Provide the [x, y] coordinate of the cell's center where the given text is located.  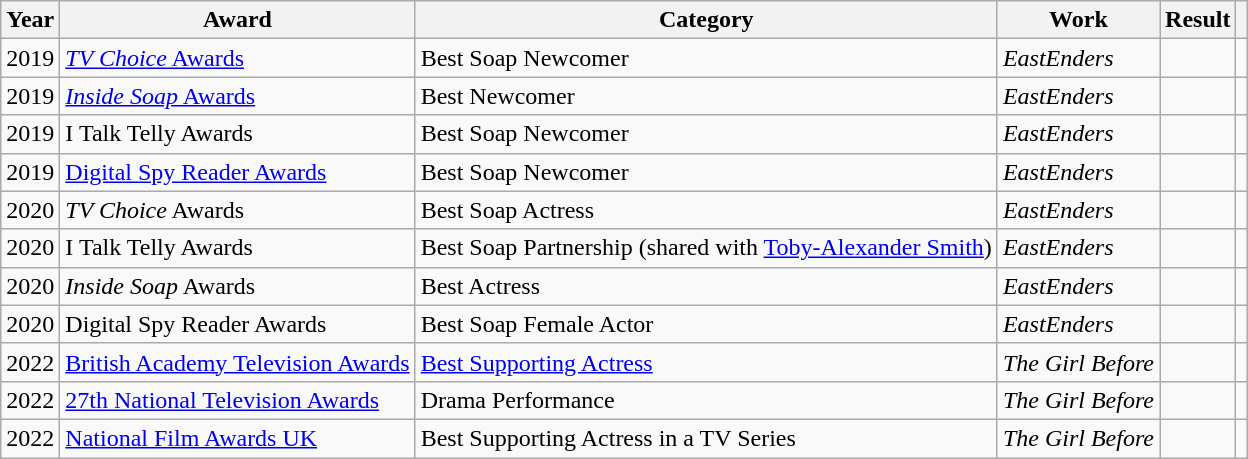
Best Supporting Actress [706, 362]
27th National Television Awards [238, 400]
Year [30, 20]
Best Soap Actress [706, 210]
Best Supporting Actress in a TV Series [706, 438]
British Academy Television Awards [238, 362]
Drama Performance [706, 400]
Work [1078, 20]
Result [1198, 20]
National Film Awards UK [238, 438]
Best Soap Partnership (shared with Toby-Alexander Smith) [706, 248]
Best Soap Female Actor [706, 324]
Award [238, 20]
Best Actress [706, 286]
Best Newcomer [706, 96]
Category [706, 20]
